Scan for the cell matching the given text and deliver its [X, Y] coordinate at center. 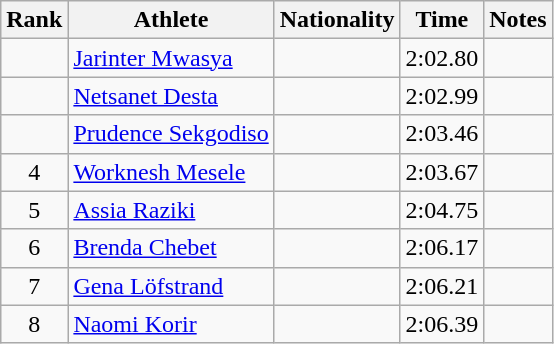
Worknesh Mesele [171, 172]
5 [34, 210]
Rank [34, 20]
2:06.21 [442, 286]
2:03.67 [442, 172]
2:06.17 [442, 248]
Naomi Korir [171, 324]
Nationality [337, 20]
Notes [518, 20]
2:02.80 [442, 58]
Gena Löfstrand [171, 286]
2:06.39 [442, 324]
4 [34, 172]
Assia Raziki [171, 210]
8 [34, 324]
Netsanet Desta [171, 96]
Athlete [171, 20]
6 [34, 248]
2:02.99 [442, 96]
2:04.75 [442, 210]
2:03.46 [442, 134]
7 [34, 286]
Prudence Sekgodiso [171, 134]
Brenda Chebet [171, 248]
Jarinter Mwasya [171, 58]
Time [442, 20]
